For the text-containing cell, return its midpoint in (X, Y) coordinate format. 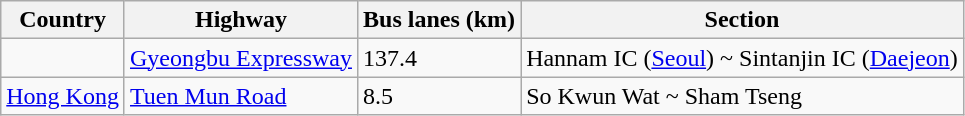
137.4 (438, 58)
Hong Kong (63, 96)
Country (63, 20)
8.5 (438, 96)
Bus lanes (km) (438, 20)
So Kwun Wat ~ Sham Tseng (742, 96)
Hannam IC (Seoul) ~ Sintanjin IC (Daejeon) (742, 58)
Highway (240, 20)
Section (742, 20)
Tuen Mun Road (240, 96)
Gyeongbu Expressway (240, 58)
